Detect which cell encompasses the target text, then output its [x, y] center coordinate. 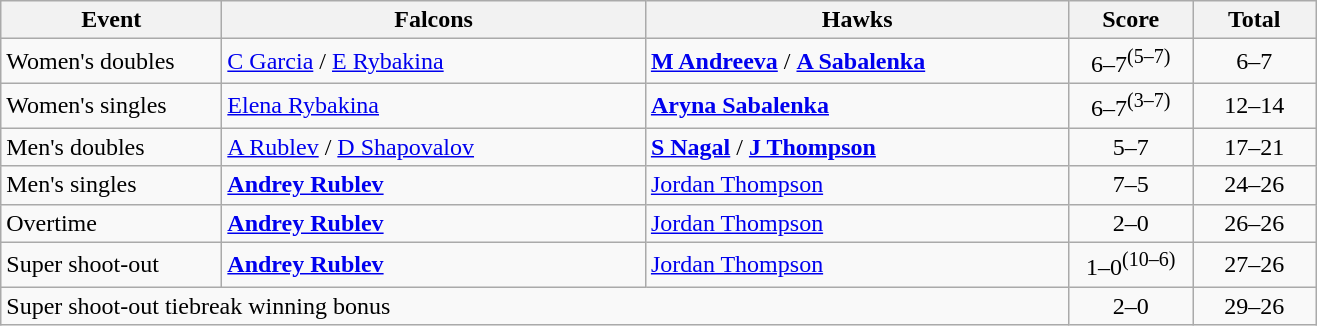
27–26 [1254, 264]
29–26 [1254, 306]
Falcons [434, 20]
6–7 [1254, 62]
Men's doubles [112, 147]
1–0(10–6) [1131, 264]
Event [112, 20]
Score [1131, 20]
Hawks [857, 20]
5–7 [1131, 147]
12–14 [1254, 106]
M Andreeva / A Sabalenka [857, 62]
Elena Rybakina [434, 106]
Men's singles [112, 185]
7–5 [1131, 185]
S Nagal / J Thompson [857, 147]
17–21 [1254, 147]
Women's singles [112, 106]
6–7(3–7) [1131, 106]
Super shoot-out tiebreak winning bonus [535, 306]
Total [1254, 20]
Super shoot-out [112, 264]
24–26 [1254, 185]
26–26 [1254, 223]
Overtime [112, 223]
A Rublev / D Shapovalov [434, 147]
Women's doubles [112, 62]
6–7(5–7) [1131, 62]
C Garcia / E Rybakina [434, 62]
Aryna Sabalenka [857, 106]
